Pinpoint the cell where the given text exists, returning its [X, Y] midpoint coordinate. 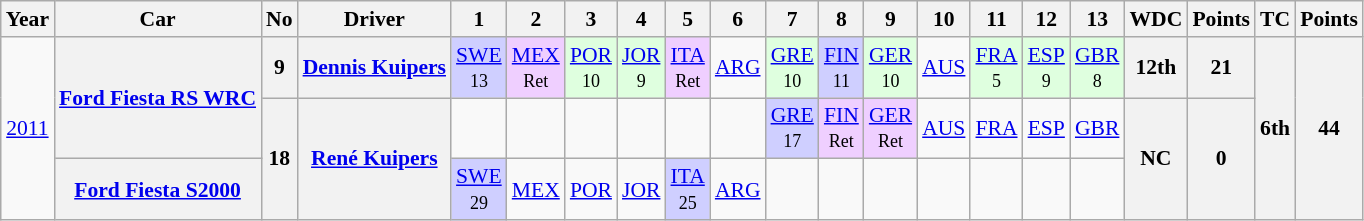
Year [28, 19]
ITARet [687, 68]
44 [1329, 128]
21 [1221, 68]
Driver [374, 19]
FIN11 [842, 68]
GBR [1098, 128]
GRE17 [792, 128]
12 [1046, 19]
FINRet [842, 128]
4 [642, 19]
6 [738, 19]
POR10 [591, 68]
René Kuipers [374, 159]
Ford Fiesta S2000 [158, 190]
5 [687, 19]
10 [944, 19]
Car [158, 19]
JOR [642, 190]
SWE13 [479, 68]
SWE29 [479, 190]
0 [1221, 159]
GERRet [890, 128]
TC [1275, 19]
8 [842, 19]
WDC [1156, 19]
13 [1098, 19]
3 [591, 19]
NC [1156, 159]
POR [591, 190]
6th [1275, 128]
GER10 [890, 68]
GBR8 [1098, 68]
18 [280, 159]
ESP9 [1046, 68]
No [280, 19]
JOR9 [642, 68]
MEX [536, 190]
ESP [1046, 128]
FRA [996, 128]
Ford Fiesta RS WRC [158, 98]
2 [536, 19]
GRE10 [792, 68]
ITA25 [687, 190]
1 [479, 19]
7 [792, 19]
FRA5 [996, 68]
2011 [28, 128]
11 [996, 19]
MEXRet [536, 68]
12th [1156, 68]
Dennis Kuipers [374, 68]
